Pinpoint the cell where the given text exists, returning its [X, Y] midpoint coordinate. 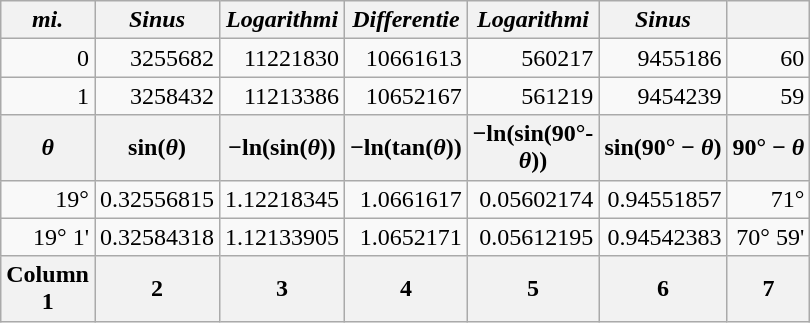
Differentie [406, 20]
θ [48, 148]
0.32556815 [156, 199]
10652167 [406, 96]
−ln(sin(θ)) [282, 148]
sin(90° − θ) [663, 148]
59 [768, 96]
mi. [48, 20]
560217 [533, 58]
1 [48, 96]
0.32584318 [156, 237]
4 [406, 288]
19° 1' [48, 237]
5 [533, 288]
7 [768, 288]
9454239 [663, 96]
3 [282, 288]
−ln(tan(θ)) [406, 148]
6 [663, 288]
10661613 [406, 58]
0.94542383 [663, 237]
0.94551857 [663, 199]
0.05612195 [533, 237]
60 [768, 58]
9455186 [663, 58]
90° − θ [768, 148]
0 [48, 58]
1.0661617 [406, 199]
561219 [533, 96]
71° [768, 199]
sin(θ) [156, 148]
19° [48, 199]
1.0652171 [406, 237]
70° 59' [768, 237]
3258432 [156, 96]
3255682 [156, 58]
1.12133905 [282, 237]
2 [156, 288]
11213386 [282, 96]
−ln(sin(90°-θ)) [533, 148]
11221830 [282, 58]
0.05602174 [533, 199]
Column 1 [48, 288]
1.12218345 [282, 199]
